Identify which cell holds the provided text, then report its [x, y] central coordinate. 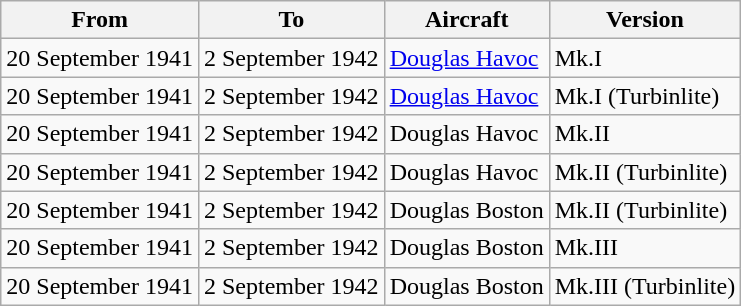
Mk.I (Turbinlite) [645, 96]
Mk.III [645, 248]
From [100, 20]
Version [645, 20]
To [291, 20]
Aircraft [466, 20]
Mk.II [645, 134]
Mk.III (Turbinlite) [645, 286]
Mk.I [645, 58]
